Identify which cell holds the provided text, then report its (x, y) central coordinate. 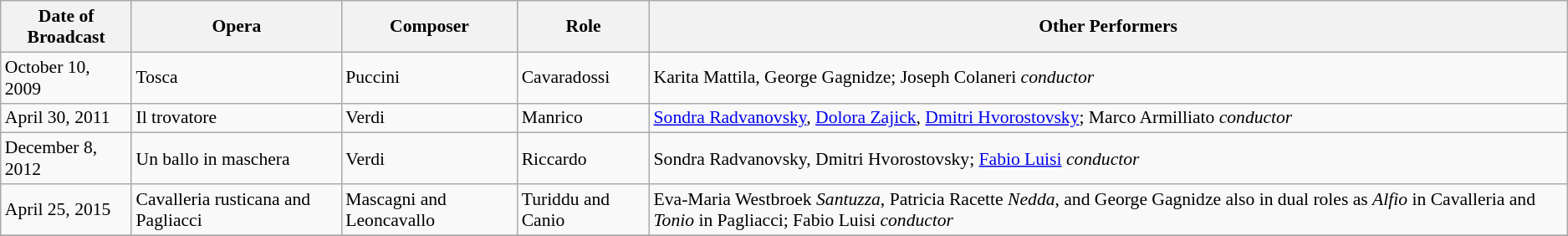
Karita Mattila, George Gagnidze; Joseph Colaneri conductor (1109, 77)
Role (584, 27)
Tosca (236, 77)
Manrico (584, 118)
Cavalleria rusticana and Pagliacci (236, 209)
Composer (429, 27)
Date of Broadcast (67, 27)
Puccini (429, 77)
April 30, 2011 (67, 118)
October 10, 2009 (67, 77)
Un ballo in maschera (236, 159)
December 8, 2012 (67, 159)
Cavaradossi (584, 77)
Il trovatore (236, 118)
April 25, 2015 (67, 209)
Sondra Radvanovsky, Dolora Zajick, Dmitri Hvorostovsky; Marco Armilliato conductor (1109, 118)
Other Performers (1109, 27)
Mascagni and Leoncavallo (429, 209)
Turiddu and Canio (584, 209)
Riccardo (584, 159)
Sondra Radvanovsky, Dmitri Hvorostovsky; Fabio Luisi conductor (1109, 159)
Opera (236, 27)
